Find where the given text appears and provide that cell's center as (X, Y) coordinate. 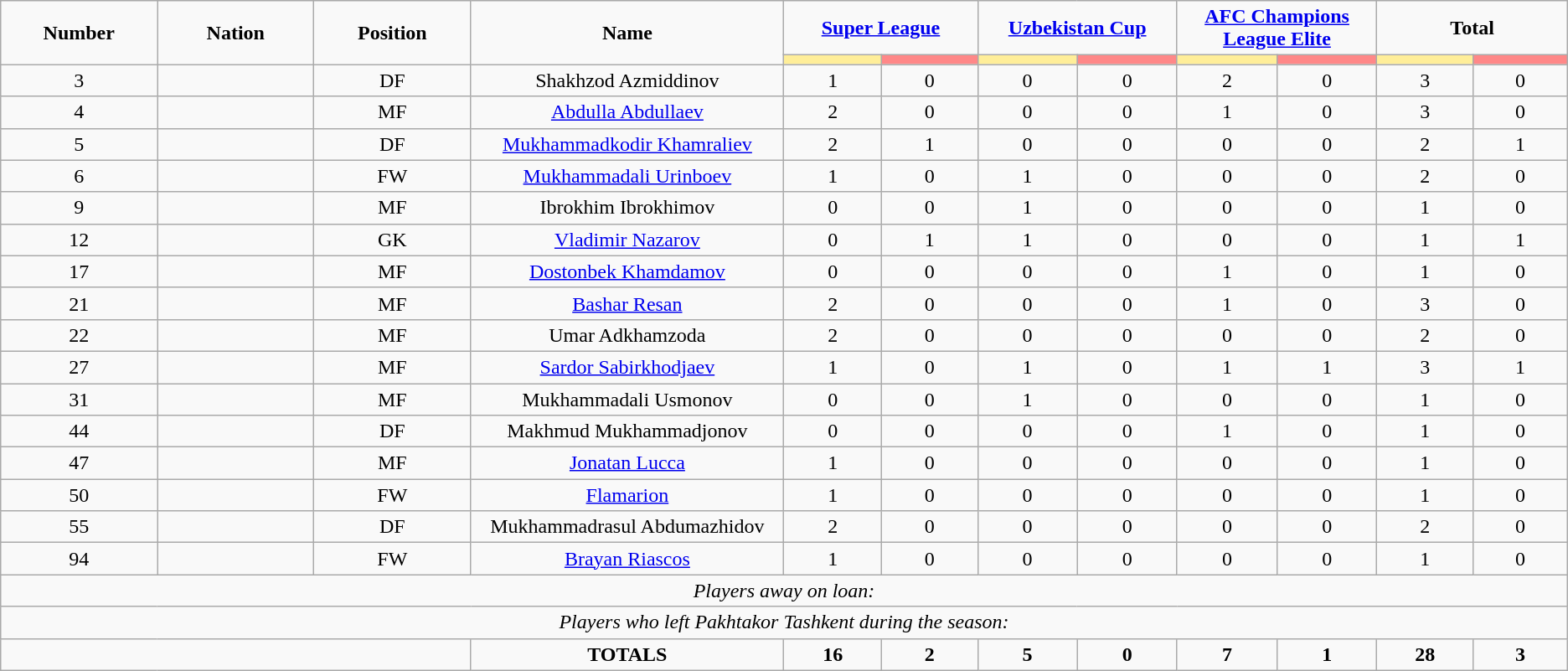
16 (833, 654)
Umar Adkhamzoda (627, 335)
17 (79, 271)
12 (79, 240)
Flamarion (627, 495)
Uzbekistan Cup (1077, 28)
Players who left Pakhtakor Tashkent during the season: (784, 622)
AFC Champions League Elite (1277, 28)
55 (79, 527)
Dostonbek Khamdamov (627, 271)
31 (79, 400)
Total (1473, 28)
7 (1226, 654)
Nation (236, 33)
Mukhammadali Urinboev (627, 176)
Shakhzod Azmiddinov (627, 80)
47 (79, 463)
21 (79, 303)
Sardor Sabirkhodjaev (627, 367)
Brayan Riascos (627, 559)
6 (79, 176)
TOTALS (627, 654)
50 (79, 495)
Jonatan Lucca (627, 463)
44 (79, 431)
Mukhammadrasul Abdumazhidov (627, 527)
GK (392, 240)
28 (1426, 654)
Mukhammadali Usmonov (627, 400)
Super League (881, 28)
Bashar Resan (627, 303)
22 (79, 335)
Position (392, 33)
Number (79, 33)
Players away on loan: (784, 591)
27 (79, 367)
Vladimir Nazarov (627, 240)
Name (627, 33)
Ibrokhim Ibrokhimov (627, 208)
4 (79, 112)
9 (79, 208)
Abdulla Abdullaev (627, 112)
Makhmud Mukhammadjonov (627, 431)
Mukhammadkodir Khamraliev (627, 144)
94 (79, 559)
